For the text-containing cell, return its midpoint in [x, y] coordinate format. 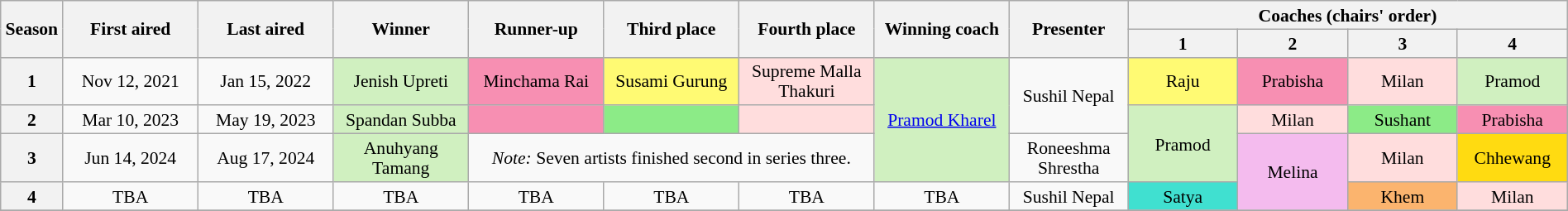
Season [31, 29]
Coaches (chairs' order) [1348, 15]
Note: Seven artists finished second in series three. [672, 158]
Spandan Subba [401, 120]
Chhewang [1512, 158]
Raju [1183, 81]
Presenter [1068, 29]
Jenish Upreti [401, 81]
Pramod Kharel [942, 119]
Sushant [1403, 120]
Minchama Rai [537, 81]
Aug 17, 2024 [265, 158]
May 19, 2023 [265, 120]
Jun 14, 2024 [131, 158]
Supreme Malla Thakuri [807, 81]
Roneeshma Shrestha [1068, 158]
Khem [1403, 196]
Melina [1293, 172]
Winning coach [942, 29]
Runner-up [537, 29]
Anuhyang Tamang [401, 158]
Winner [401, 29]
Fourth place [807, 29]
Susami Gurung [672, 81]
Third place [672, 29]
Mar 10, 2023 [131, 120]
Nov 12, 2021 [131, 81]
Satya [1183, 196]
Last aired [265, 29]
Jan 15, 2022 [265, 81]
First aired [131, 29]
